Detect which cell encompasses the target text, then output its (X, Y) center coordinate. 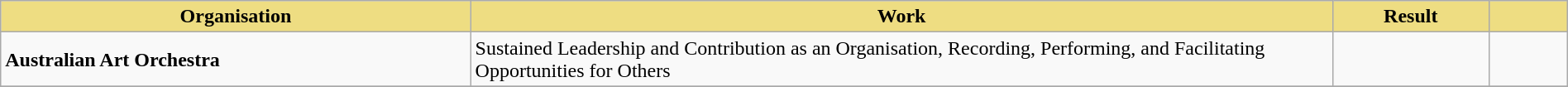
Work (901, 17)
Organisation (236, 17)
Australian Art Orchestra (236, 60)
Result (1411, 17)
Sustained Leadership and Contribution as an Organisation, Recording, Performing, and Facilitating Opportunities for Others (901, 60)
